Search for the cell housing the specified text and yield its (x, y) center coordinate. 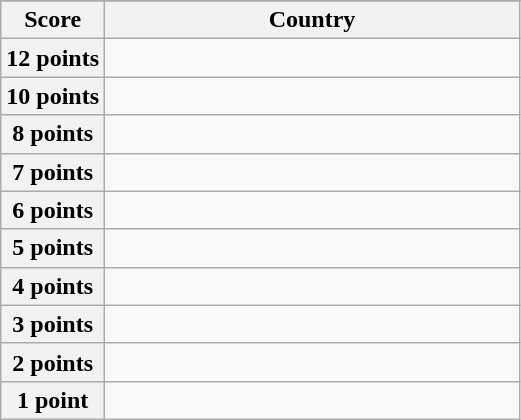
Score (53, 20)
Country (312, 20)
6 points (53, 210)
10 points (53, 96)
7 points (53, 172)
4 points (53, 286)
1 point (53, 400)
8 points (53, 134)
5 points (53, 248)
12 points (53, 58)
3 points (53, 324)
2 points (53, 362)
